Search for the cell housing the specified text and yield its (x, y) center coordinate. 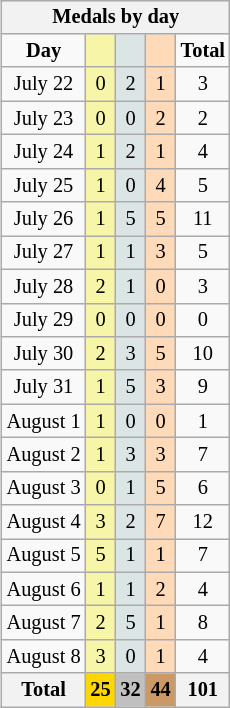
July 30 (44, 354)
August 5 (44, 556)
August 8 (44, 657)
July 26 (44, 219)
July 23 (44, 118)
August 4 (44, 522)
August 1 (44, 421)
July 25 (44, 185)
32 (131, 690)
6 (203, 488)
July 29 (44, 320)
9 (203, 387)
101 (203, 690)
Day (44, 51)
July 24 (44, 152)
25 (100, 690)
July 22 (44, 84)
Medals by day (116, 17)
8 (203, 623)
August 2 (44, 455)
11 (203, 219)
12 (203, 522)
August 6 (44, 589)
August 3 (44, 488)
44 (161, 690)
July 27 (44, 253)
10 (203, 354)
July 28 (44, 286)
August 7 (44, 623)
July 31 (44, 387)
